Search for the cell housing the specified text and yield its (x, y) center coordinate. 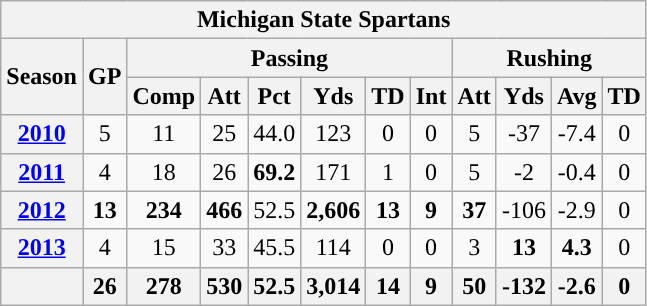
114 (334, 248)
-7.4 (576, 134)
2011 (42, 172)
2010 (42, 134)
2,606 (334, 210)
15 (164, 248)
37 (474, 210)
530 (224, 286)
45.5 (274, 248)
Int (431, 96)
-2.9 (576, 210)
11 (164, 134)
Passing (290, 58)
Avg (576, 96)
50 (474, 286)
2012 (42, 210)
234 (164, 210)
1 (388, 172)
Michigan State Spartans (324, 20)
18 (164, 172)
Rushing (549, 58)
3 (474, 248)
-0.4 (576, 172)
466 (224, 210)
4.3 (576, 248)
-37 (524, 134)
-2 (524, 172)
3,014 (334, 286)
25 (224, 134)
2013 (42, 248)
278 (164, 286)
-132 (524, 286)
GP (104, 77)
14 (388, 286)
33 (224, 248)
-2.6 (576, 286)
44.0 (274, 134)
171 (334, 172)
123 (334, 134)
-106 (524, 210)
69.2 (274, 172)
Pct (274, 96)
Season (42, 77)
Comp (164, 96)
